Find where the given text appears and provide that cell's center as (x, y) coordinate. 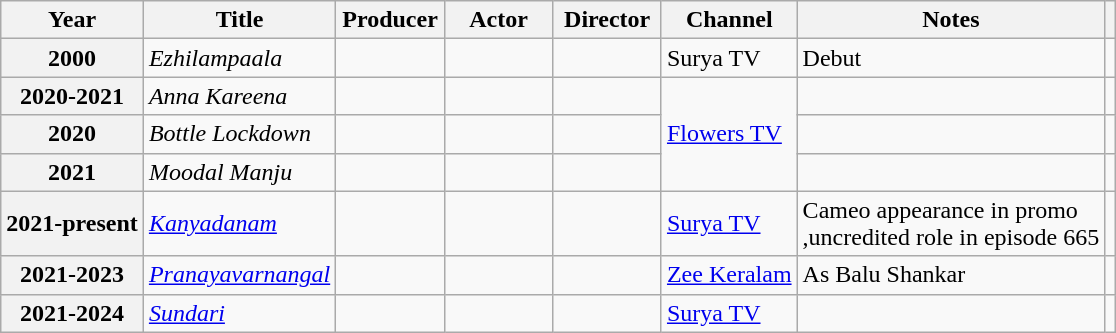
2021-2024 (72, 313)
Actor (498, 20)
2021-2023 (72, 275)
Zee Keralam (729, 275)
Debut (951, 58)
Cameo appearance in promo,uncredited role in episode 665 (951, 224)
Kanyadanam (239, 224)
Moodal Manju (239, 172)
Producer (390, 20)
2000 (72, 58)
2021-present (72, 224)
Pranayavarnangal (239, 275)
Bottle Lockdown (239, 134)
Sundari (239, 313)
Title (239, 20)
2021 (72, 172)
Flowers TV (729, 134)
2020-2021 (72, 96)
Anna Kareena (239, 96)
As Balu Shankar (951, 275)
Director (608, 20)
Notes (951, 20)
2020 (72, 134)
Ezhilampaala (239, 58)
Year (72, 20)
Channel (729, 20)
